Locate the cell with the specified text and output its [X, Y] center coordinate. 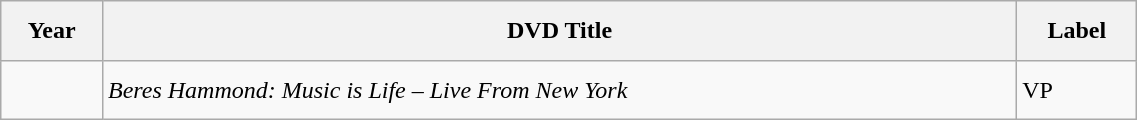
Year [52, 30]
Label [1077, 30]
Beres Hammond: Music is Life – Live From New York [559, 90]
VP [1077, 90]
DVD Title [559, 30]
